Identify which cell holds the provided text, then report its [x, y] central coordinate. 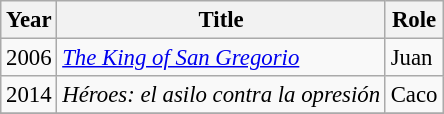
Title [221, 20]
The King of San Gregorio [221, 58]
Héroes: el asilo contra la opresión [221, 95]
2006 [29, 58]
Year [29, 20]
2014 [29, 95]
Role [414, 20]
Juan [414, 58]
Caco [414, 95]
